Determine the (x, y) coordinate at the center of the cell enclosing the given text.  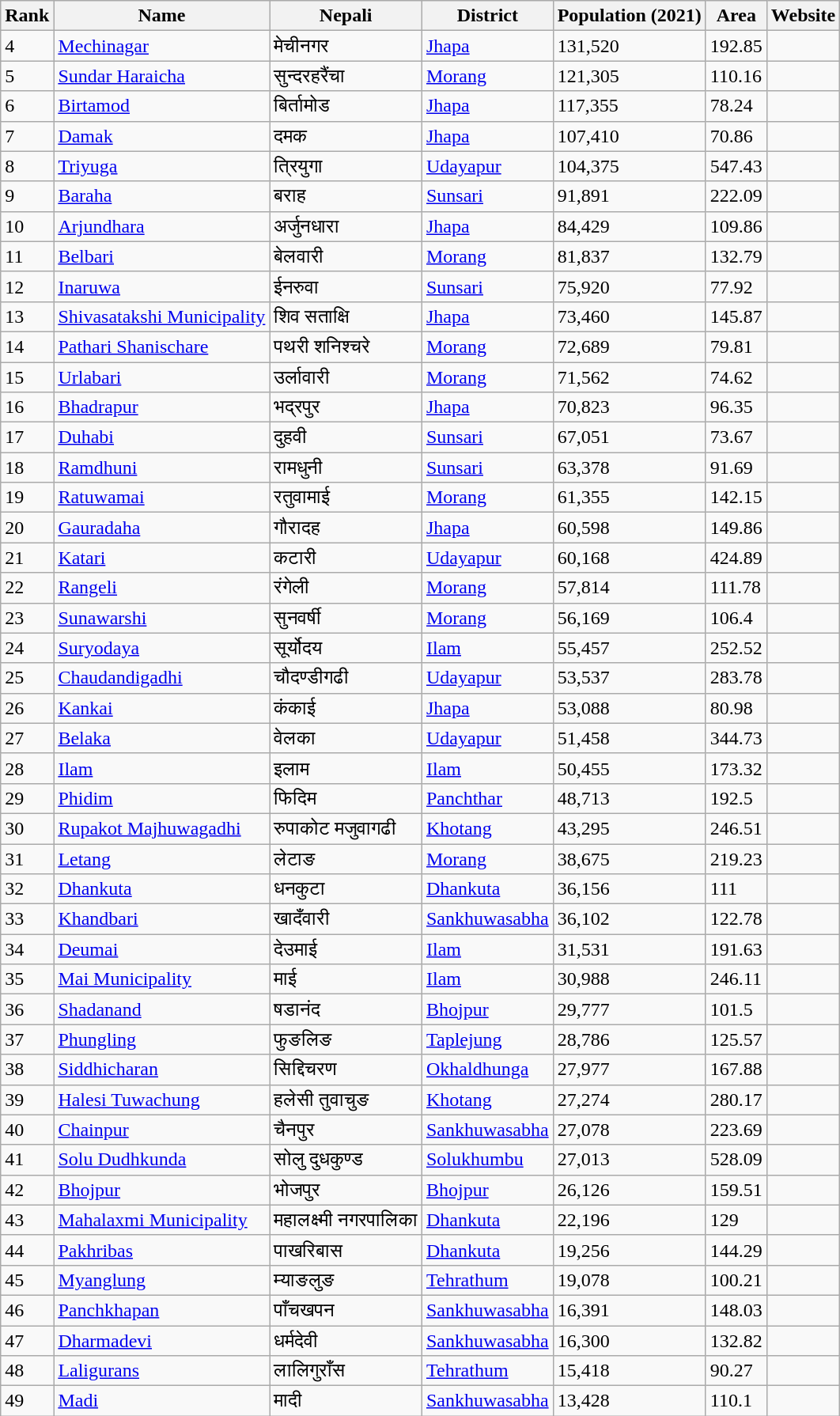
42 (27, 1190)
104,375 (630, 166)
73,460 (630, 316)
Taplejung (487, 1039)
53,088 (630, 708)
सिद्दिचरण (346, 1070)
223.69 (736, 1130)
24 (27, 648)
Nepali (346, 16)
53,537 (630, 678)
23 (27, 618)
57,814 (630, 588)
173.32 (736, 768)
Triyuga (161, 166)
219.23 (736, 858)
Ramdhuni (161, 468)
Solu Dudhkunda (161, 1160)
27,013 (630, 1160)
344.73 (736, 738)
125.57 (736, 1039)
16,391 (630, 1310)
67,051 (630, 437)
Sunawarshi (161, 618)
लेटाङ (346, 858)
167.88 (736, 1070)
कंकाई (346, 708)
मादी (346, 1401)
12 (27, 286)
Suryodaya (161, 648)
Katari (161, 558)
Area (736, 16)
159.51 (736, 1190)
पाखरिबास (346, 1250)
96.35 (736, 407)
खादँवारी (346, 919)
इलाम (346, 768)
26,126 (630, 1190)
63,378 (630, 468)
गौरादह (346, 528)
म्याङलुङ (346, 1280)
Phidim (161, 798)
91,891 (630, 196)
7 (27, 136)
77.92 (736, 286)
74.62 (736, 377)
Rank (27, 16)
27,274 (630, 1100)
35 (27, 979)
15 (27, 377)
547.43 (736, 166)
रंगेली (346, 588)
26 (27, 708)
80.98 (736, 708)
424.89 (736, 558)
30,988 (630, 979)
Gauradaha (161, 528)
Myanglung (161, 1280)
Duhabi (161, 437)
रुपाकोट मजुवागढी (346, 828)
61,355 (630, 498)
लालिगुराँस (346, 1371)
Bhadrapur (161, 407)
Pakhribas (161, 1250)
Pathari Shanischare (161, 346)
40 (27, 1130)
Damak (161, 136)
32 (27, 889)
Dharmadevi (161, 1341)
Ratuwamai (161, 498)
Website (803, 16)
192.85 (736, 46)
252.52 (736, 648)
Birtamod (161, 106)
फुङलिङ (346, 1039)
19,256 (630, 1250)
29 (27, 798)
Rupakot Majhuwagadhi (161, 828)
36,102 (630, 919)
111.78 (736, 588)
सोलु दुधकुण्ड (346, 1160)
33 (27, 919)
9 (27, 196)
191.63 (736, 949)
45 (27, 1280)
122.78 (736, 919)
Phungling (161, 1039)
31 (27, 858)
Arjundhara (161, 226)
Okhaldhunga (487, 1070)
16 (27, 407)
50,455 (630, 768)
भद्रपुर (346, 407)
Sundar Haraicha (161, 76)
भोजपुर (346, 1190)
142.15 (736, 498)
41 (27, 1160)
148.03 (736, 1310)
19,078 (630, 1280)
28,786 (630, 1039)
Population (2021) (630, 16)
34 (27, 949)
6 (27, 106)
73.67 (736, 437)
121,305 (630, 76)
27,977 (630, 1070)
30 (27, 828)
91.69 (736, 468)
Panchthar (487, 798)
4 (27, 46)
28 (27, 768)
Mahalaxmi Municipality (161, 1220)
283.78 (736, 678)
Halesi Tuwachung (161, 1100)
44 (27, 1250)
21 (27, 558)
14 (27, 346)
51,458 (630, 738)
49 (27, 1401)
22,196 (630, 1220)
Name (161, 16)
ईनरुवा (346, 286)
132.82 (736, 1341)
79.81 (736, 346)
बेलवारी (346, 256)
27 (27, 738)
16,300 (630, 1341)
रामधुनी (346, 468)
70.86 (736, 136)
Khandbari (161, 919)
सूर्योदय (346, 648)
72,689 (630, 346)
36 (27, 1009)
हलेसी तुवाचुङ (346, 1100)
Kankai (161, 708)
109.86 (736, 226)
Chaudandigadhi (161, 678)
192.5 (736, 798)
5 (27, 76)
246.11 (736, 979)
131,520 (630, 46)
101.5 (736, 1009)
दुहवी (346, 437)
22 (27, 588)
Shivasatakshi Municipality (161, 316)
100.21 (736, 1280)
110.16 (736, 76)
Baraha (161, 196)
कटारी (346, 558)
90.27 (736, 1371)
षडानंद (346, 1009)
117,355 (630, 106)
पथरी शनिश्चरे (346, 346)
145.87 (736, 316)
13 (27, 316)
18 (27, 468)
20 (27, 528)
शिव सताक्षि (346, 316)
246.51 (736, 828)
129 (736, 1220)
60,598 (630, 528)
280.17 (736, 1100)
55,457 (630, 648)
फिदिम (346, 798)
39 (27, 1100)
31,531 (630, 949)
मेचीनगर (346, 46)
106.4 (736, 618)
15,418 (630, 1371)
70,823 (630, 407)
Mechinagar (161, 46)
19 (27, 498)
चौदण्डीगढी (346, 678)
528.09 (736, 1160)
43,295 (630, 828)
13,428 (630, 1401)
महालक्ष्मी नगरपालिका (346, 1220)
149.86 (736, 528)
81,837 (630, 256)
अर्जुनधारा (346, 226)
29,777 (630, 1009)
110.1 (736, 1401)
60,168 (630, 558)
11 (27, 256)
पाँचखपन (346, 1310)
10 (27, 226)
84,429 (630, 226)
48,713 (630, 798)
धनकुटा (346, 889)
132.79 (736, 256)
56,169 (630, 618)
Panchkhapan (161, 1310)
107,410 (630, 136)
District (487, 16)
48 (27, 1371)
बिर्तामोड (346, 106)
43 (27, 1220)
144.29 (736, 1250)
Madi (161, 1401)
111 (736, 889)
38 (27, 1070)
Laligurans (161, 1371)
46 (27, 1310)
चैनपुर (346, 1130)
वेलका (346, 738)
Deumai (161, 949)
78.24 (736, 106)
38,675 (630, 858)
Shadanand (161, 1009)
Belaka (161, 738)
माई (346, 979)
Letang (161, 858)
27,078 (630, 1130)
रतुवामाई (346, 498)
17 (27, 437)
8 (27, 166)
Belbari (161, 256)
धर्मदेवी (346, 1341)
47 (27, 1341)
Urlabari (161, 377)
Chainpur (161, 1130)
दमक (346, 136)
75,920 (630, 286)
Siddhicharan (161, 1070)
37 (27, 1039)
उर्लावारी (346, 377)
222.09 (736, 196)
त्रियुगा (346, 166)
Rangeli (161, 588)
सुन्दरहरैंचा (346, 76)
25 (27, 678)
Mai Municipality (161, 979)
71,562 (630, 377)
Solukhumbu (487, 1160)
बराह (346, 196)
सुनवर्षी (346, 618)
36,156 (630, 889)
Inaruwa (161, 286)
देउमाई (346, 949)
